Return (X, Y) of the center of cell containing provided text 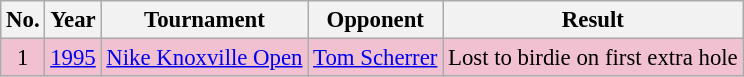
No. (23, 20)
Opponent (376, 20)
Tom Scherrer (376, 58)
Tournament (204, 20)
Nike Knoxville Open (204, 58)
Result (593, 20)
1 (23, 58)
1995 (73, 58)
Year (73, 20)
Lost to birdie on first extra hole (593, 58)
